Pinpoint the cell where the given text exists, returning its (X, Y) midpoint coordinate. 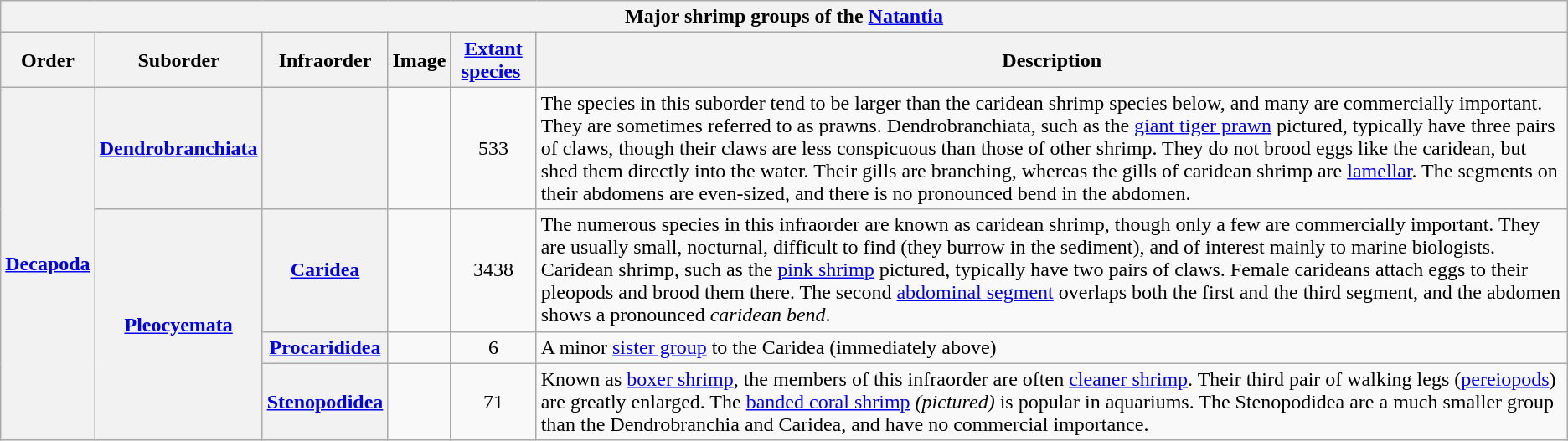
Extant species (493, 60)
Infraorder (325, 60)
Description (1052, 60)
Image (419, 60)
Order (48, 60)
Dendrobranchiata (178, 148)
Caridea (325, 270)
6 (493, 347)
Major shrimp groups of the Natantia (784, 17)
Pleocyemata (178, 325)
Stenopodidea (325, 402)
3438 (493, 270)
Suborder (178, 60)
533 (493, 148)
Procarididea (325, 347)
71 (493, 402)
A minor sister group to the Caridea (immediately above) (1052, 347)
Decapoda (48, 264)
